Return the (x, y) coordinate for the center point of the cell that contains the specified text.  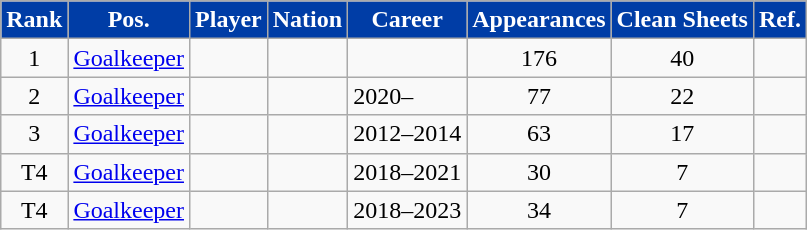
22 (682, 96)
3 (34, 134)
Ref. (780, 20)
17 (682, 134)
40 (682, 58)
Player (229, 20)
77 (539, 96)
Career (408, 20)
1 (34, 58)
30 (539, 172)
2018–2021 (408, 172)
Appearances (539, 20)
2018–2023 (408, 210)
2012–2014 (408, 134)
Pos. (129, 20)
Clean Sheets (682, 20)
63 (539, 134)
2020– (408, 96)
Nation (307, 20)
2 (34, 96)
Rank (34, 20)
34 (539, 210)
176 (539, 58)
